Return the (X, Y) coordinate for the center point of the cell that contains the specified text.  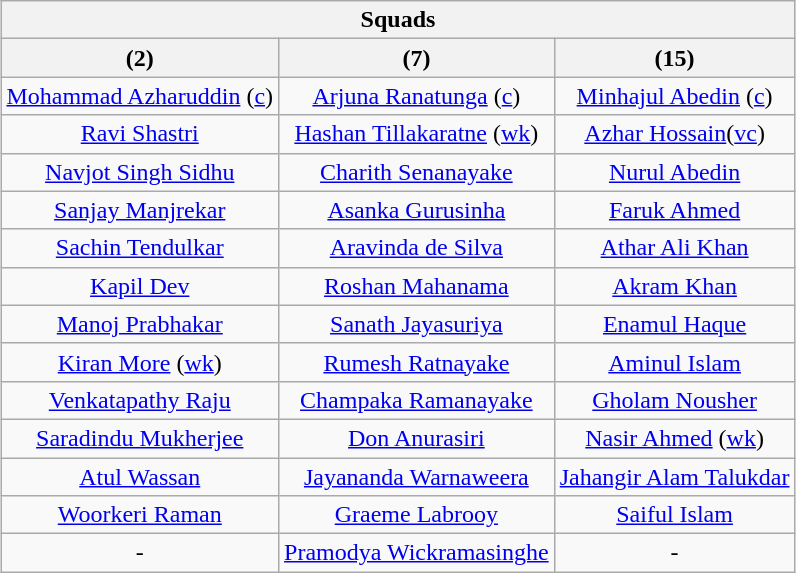
Saiful Islam (674, 515)
Roshan Mahanama (417, 286)
Charith Senanayake (417, 172)
Gholam Nousher (674, 400)
Akram Khan (674, 286)
(2) (140, 58)
Nasir Ahmed (wk) (674, 438)
Pramodya Wickramasinghe (417, 553)
Minhajul Abedin (c) (674, 96)
(15) (674, 58)
Graeme Labrooy (417, 515)
Navjot Singh Sidhu (140, 172)
Jayananda Warnaweera (417, 477)
Aminul Islam (674, 362)
Jahangir Alam Talukdar (674, 477)
Champaka Ramanayake (417, 400)
Athar Ali Khan (674, 248)
Aravinda de Silva (417, 248)
Venkatapathy Raju (140, 400)
Arjuna Ranatunga (c) (417, 96)
Azhar Hossain(vc) (674, 134)
Don Anurasiri (417, 438)
Asanka Gurusinha (417, 210)
Sachin Tendulkar (140, 248)
Sanjay Manjrekar (140, 210)
Enamul Haque (674, 324)
Woorkeri Raman (140, 515)
Sanath Jayasuriya (417, 324)
Squads (398, 20)
Ravi Shastri (140, 134)
Nurul Abedin (674, 172)
Kapil Dev (140, 286)
Manoj Prabhakar (140, 324)
Faruk Ahmed (674, 210)
Rumesh Ratnayake (417, 362)
Atul Wassan (140, 477)
Saradindu Mukherjee (140, 438)
Kiran More (wk) (140, 362)
(7) (417, 58)
Mohammad Azharuddin (c) (140, 96)
Hashan Tillakaratne (wk) (417, 134)
